Capture the cell that displays the provided text and extract its [x, y] central coordinate. 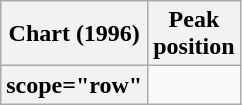
Peak position [194, 34]
Chart (1996) [74, 34]
scope="row" [74, 85]
